Locate the cell with the specified text and output its [X, Y] center coordinate. 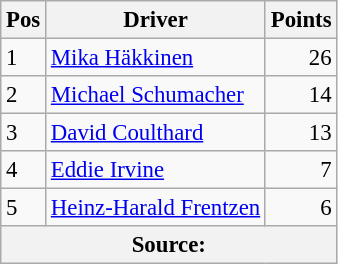
Points [300, 20]
Pos [24, 20]
Michael Schumacher [156, 95]
Mika Häkkinen [156, 58]
13 [300, 133]
Source: [169, 245]
5 [24, 208]
Eddie Irvine [156, 170]
14 [300, 95]
3 [24, 133]
Heinz-Harald Frentzen [156, 208]
Driver [156, 20]
6 [300, 208]
2 [24, 95]
26 [300, 58]
4 [24, 170]
David Coulthard [156, 133]
7 [300, 170]
1 [24, 58]
